Locate the cell with the specified text and output its (X, Y) center coordinate. 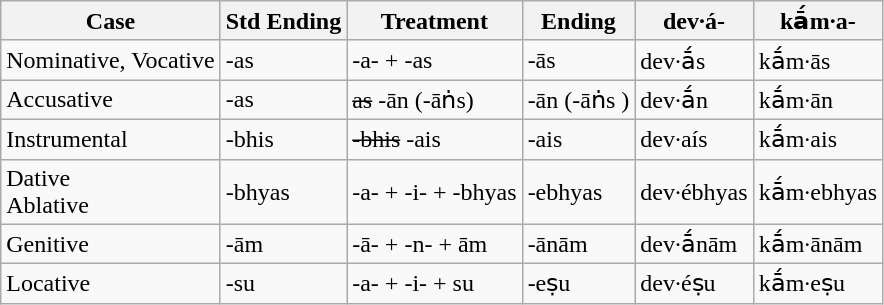
-ānām (578, 244)
dev·á- (694, 21)
-bhyas (283, 192)
-eṣu (578, 284)
Treatment (434, 21)
-a- + -i- + su (434, 284)
-ām (283, 244)
Accusative (110, 100)
kā́m·ais (818, 139)
-su (283, 284)
kā́m·ān (818, 100)
Nominative, Vocative (110, 60)
-ā- + -n- + ām (434, 244)
as -ān (-āṅs) (434, 100)
-a- + -i- + -bhyas (434, 192)
dev·ā́n (694, 100)
dev·ébhyas (694, 192)
dev·aís (694, 139)
dev·ā́s (694, 60)
-bhis (283, 139)
Locative (110, 284)
Genitive (110, 244)
kā́m·eṣu (818, 284)
Std Ending (283, 21)
Case (110, 21)
Dative Ablative (110, 192)
dev·ā́nām (694, 244)
-a- + -as (434, 60)
Instrumental (110, 139)
Ending (578, 21)
-ebhyas (578, 192)
kā́m·ebhyas (818, 192)
-ās (578, 60)
kā́m·ānām (818, 244)
kā́m·ās (818, 60)
-bhis -ais (434, 139)
kā́m·a- (818, 21)
-ān (-āṅs ) (578, 100)
dev·éṣu (694, 284)
-ais (578, 139)
